Output the [x, y] coordinate of the center of the cell containing the given text.  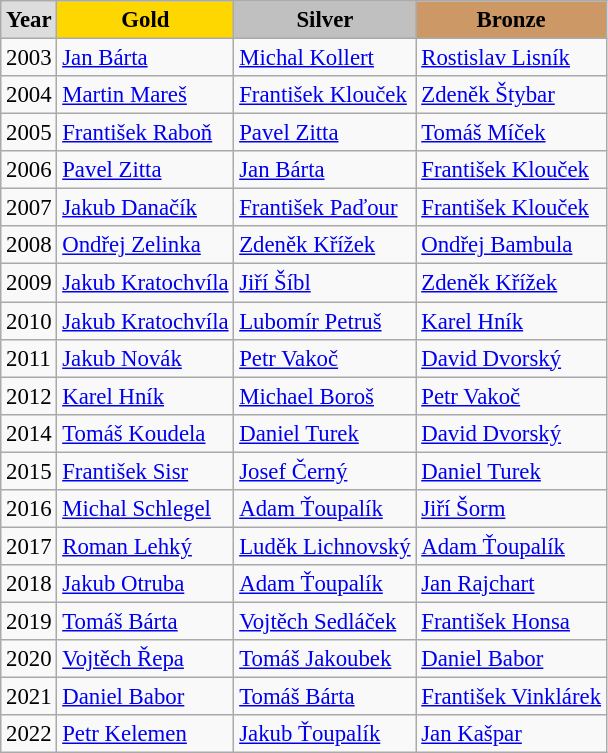
2003 [29, 58]
2018 [29, 584]
Josef Černý [325, 471]
2012 [29, 396]
Tomáš Jakoubek [325, 659]
Tomáš Koudela [146, 433]
Luděk Lichnovský [325, 546]
2005 [29, 133]
František Honsa [511, 621]
2020 [29, 659]
2014 [29, 433]
Lubomír Petruš [325, 321]
Ondřej Zelinka [146, 245]
Jakub Novák [146, 358]
2021 [29, 697]
Jakub Otruba [146, 584]
František Raboň [146, 133]
Michael Boroš [325, 396]
2016 [29, 509]
Jan Rajchart [511, 584]
Martin Mareš [146, 95]
Jiří Šorm [511, 509]
František Vinklárek [511, 697]
Tomáš Míček [511, 133]
Gold [146, 20]
2007 [29, 208]
2011 [29, 358]
2019 [29, 621]
Roman Lehký [146, 546]
Jakub Ťoupalík [325, 734]
2008 [29, 245]
2015 [29, 471]
František Paďour [325, 208]
2022 [29, 734]
František Sisr [146, 471]
Bronze [511, 20]
Jakub Danačík [146, 208]
Jiří Šíbl [325, 283]
2006 [29, 170]
Ondřej Bambula [511, 245]
Silver [325, 20]
Rostislav Lisník [511, 58]
Michal Schlegel [146, 509]
Year [29, 20]
Petr Kelemen [146, 734]
Vojtěch Řepa [146, 659]
2004 [29, 95]
Michal Kollert [325, 58]
2009 [29, 283]
Jan Kašpar [511, 734]
2017 [29, 546]
Vojtěch Sedláček [325, 621]
Zdeněk Štybar [511, 95]
2010 [29, 321]
